Detect which cell encompasses the target text, then output its (X, Y) center coordinate. 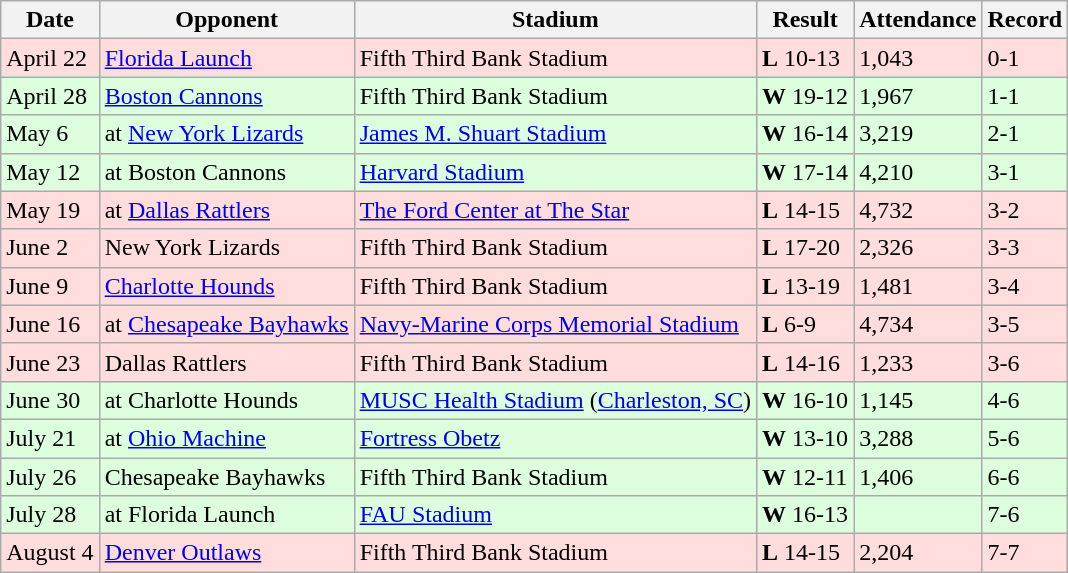
at Chesapeake Bayhawks (226, 324)
7-6 (1025, 515)
4-6 (1025, 400)
New York Lizards (226, 248)
W 13-10 (806, 438)
Opponent (226, 20)
3-3 (1025, 248)
L 10-13 (806, 58)
May 19 (50, 210)
W 12-11 (806, 477)
at Dallas Rattlers (226, 210)
at Charlotte Hounds (226, 400)
L 17-20 (806, 248)
at Ohio Machine (226, 438)
July 26 (50, 477)
August 4 (50, 553)
L 6-9 (806, 324)
Stadium (555, 20)
3-4 (1025, 286)
The Ford Center at The Star (555, 210)
L 14-16 (806, 362)
5-6 (1025, 438)
W 19-12 (806, 96)
MUSC Health Stadium (Charleston, SC) (555, 400)
at Florida Launch (226, 515)
7-7 (1025, 553)
James M. Shuart Stadium (555, 134)
July 21 (50, 438)
W 17-14 (806, 172)
June 16 (50, 324)
FAU Stadium (555, 515)
2,326 (918, 248)
Result (806, 20)
April 22 (50, 58)
W 16-14 (806, 134)
Denver Outlaws (226, 553)
6-6 (1025, 477)
Record (1025, 20)
Attendance (918, 20)
April 28 (50, 96)
Chesapeake Bayhawks (226, 477)
L 13-19 (806, 286)
3-2 (1025, 210)
Navy-Marine Corps Memorial Stadium (555, 324)
3,288 (918, 438)
0-1 (1025, 58)
Boston Cannons (226, 96)
Harvard Stadium (555, 172)
Florida Launch (226, 58)
July 28 (50, 515)
3-1 (1025, 172)
June 2 (50, 248)
1-1 (1025, 96)
at Boston Cannons (226, 172)
June 9 (50, 286)
W 16-13 (806, 515)
4,210 (918, 172)
4,732 (918, 210)
1,967 (918, 96)
3-6 (1025, 362)
1,406 (918, 477)
1,145 (918, 400)
at New York Lizards (226, 134)
3,219 (918, 134)
4,734 (918, 324)
June 23 (50, 362)
1,481 (918, 286)
3-5 (1025, 324)
W 16-10 (806, 400)
2,204 (918, 553)
1,043 (918, 58)
1,233 (918, 362)
Fortress Obetz (555, 438)
Charlotte Hounds (226, 286)
June 30 (50, 400)
2-1 (1025, 134)
May 6 (50, 134)
Dallas Rattlers (226, 362)
May 12 (50, 172)
Date (50, 20)
